Locate the cell with the specified text and output its [X, Y] center coordinate. 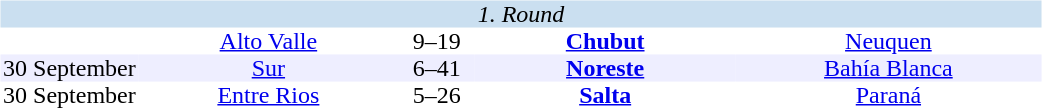
Alto Valle [268, 42]
Sur [268, 68]
Chubut [605, 42]
Noreste [605, 68]
Neuquen [888, 42]
30 September [69, 68]
1. Round [520, 14]
Bahía Blanca [888, 68]
9–19 [438, 42]
6–41 [438, 68]
